Identify which cell holds the provided text, then report its (X, Y) central coordinate. 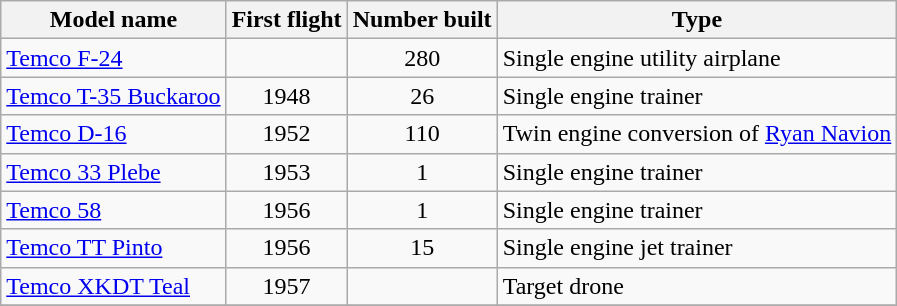
First flight (286, 20)
110 (422, 134)
Target drone (697, 286)
Single engine jet trainer (697, 248)
1953 (286, 172)
1948 (286, 96)
Temco T-35 Buckaroo (114, 96)
26 (422, 96)
Temco 33 Plebe (114, 172)
280 (422, 58)
Type (697, 20)
Temco D-16 (114, 134)
Single engine utility airplane (697, 58)
Temco 58 (114, 210)
Temco F-24 (114, 58)
15 (422, 248)
Temco XKDT Teal (114, 286)
Twin engine conversion of Ryan Navion (697, 134)
Model name (114, 20)
1957 (286, 286)
Number built (422, 20)
Temco TT Pinto (114, 248)
1952 (286, 134)
